Capture the cell that displays the provided text and extract its (X, Y) central coordinate. 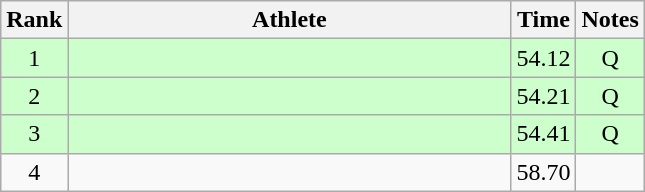
Time (544, 20)
54.41 (544, 134)
3 (34, 134)
Athlete (290, 20)
Notes (610, 20)
1 (34, 58)
58.70 (544, 172)
2 (34, 96)
54.21 (544, 96)
54.12 (544, 58)
Rank (34, 20)
4 (34, 172)
